Identify which cell holds the provided text, then report its (x, y) central coordinate. 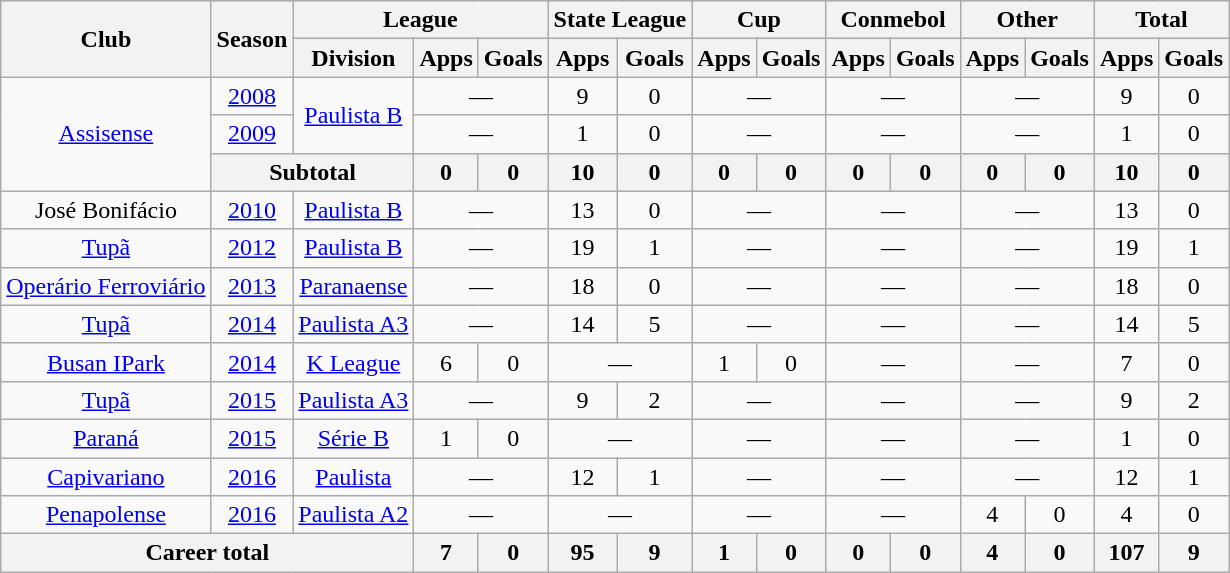
Season (252, 39)
Paulista A2 (354, 515)
Career total (208, 553)
Club (106, 39)
Paranaense (354, 286)
Assisense (106, 134)
K League (354, 362)
Capivariano (106, 477)
Division (354, 58)
2010 (252, 210)
95 (582, 553)
Busan IPark (106, 362)
State League (620, 20)
6 (446, 362)
Paulista (354, 477)
Série B (354, 438)
107 (1126, 553)
2013 (252, 286)
2009 (252, 134)
José Bonifácio (106, 210)
Cup (759, 20)
Conmebol (893, 20)
League (420, 20)
Operário Ferroviário (106, 286)
Penapolense (106, 515)
2012 (252, 248)
Other (1027, 20)
Paraná (106, 438)
2008 (252, 96)
Subtotal (312, 172)
Total (1161, 20)
